For the text-containing cell, return its midpoint in (X, Y) coordinate format. 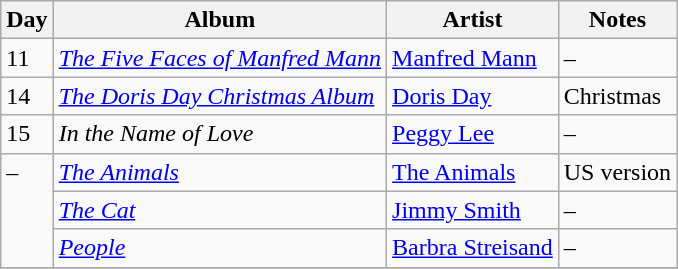
Doris Day (473, 96)
Day (27, 20)
The Doris Day Christmas Album (220, 96)
11 (27, 58)
14 (27, 96)
US version (617, 172)
Artist (473, 20)
Jimmy Smith (473, 210)
Christmas (617, 96)
Album (220, 20)
15 (27, 134)
In the Name of Love (220, 134)
Peggy Lee (473, 134)
Manfred Mann (473, 58)
Notes (617, 20)
The Five Faces of Manfred Mann (220, 58)
People (220, 248)
The Cat (220, 210)
Barbra Streisand (473, 248)
